Search for the cell housing the specified text and yield its (X, Y) center coordinate. 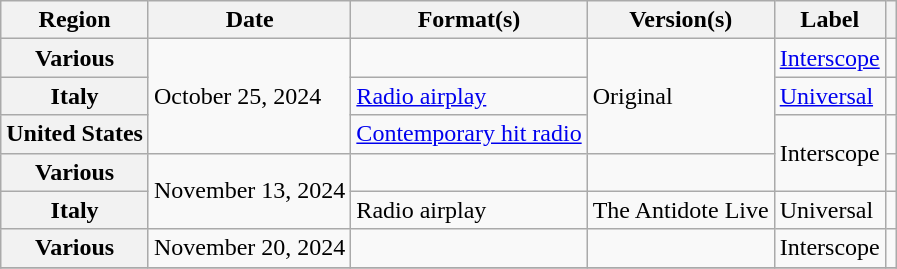
Label (830, 20)
Original (680, 96)
Date (249, 20)
October 25, 2024 (249, 96)
Format(s) (469, 20)
The Antidote Live (680, 210)
November 13, 2024 (249, 191)
Region (75, 20)
Version(s) (680, 20)
Contemporary hit radio (469, 134)
November 20, 2024 (249, 248)
United States (75, 134)
